Pinpoint the cell where the given text exists, returning its [x, y] midpoint coordinate. 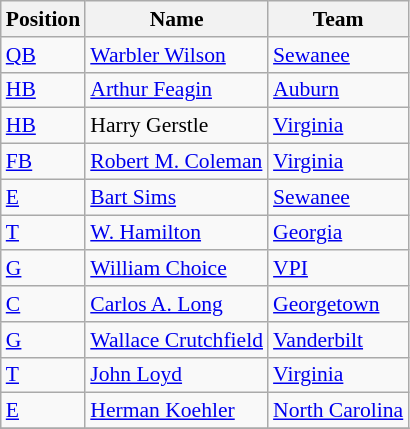
Georgetown [338, 304]
Harry Gerstle [176, 126]
Vanderbilt [338, 340]
C [43, 304]
Wallace Crutchfield [176, 340]
North Carolina [338, 411]
VPI [338, 269]
Team [338, 19]
Bart Sims [176, 197]
Carlos A. Long [176, 304]
FB [43, 162]
Arthur Feagin [176, 90]
Position [43, 19]
William Choice [176, 269]
W. Hamilton [176, 233]
Robert M. Coleman [176, 162]
Name [176, 19]
Warbler Wilson [176, 55]
Herman Koehler [176, 411]
Georgia [338, 233]
QB [43, 55]
John Loyd [176, 375]
Auburn [338, 90]
